Pinpoint the cell where the given text exists, returning its [X, Y] midpoint coordinate. 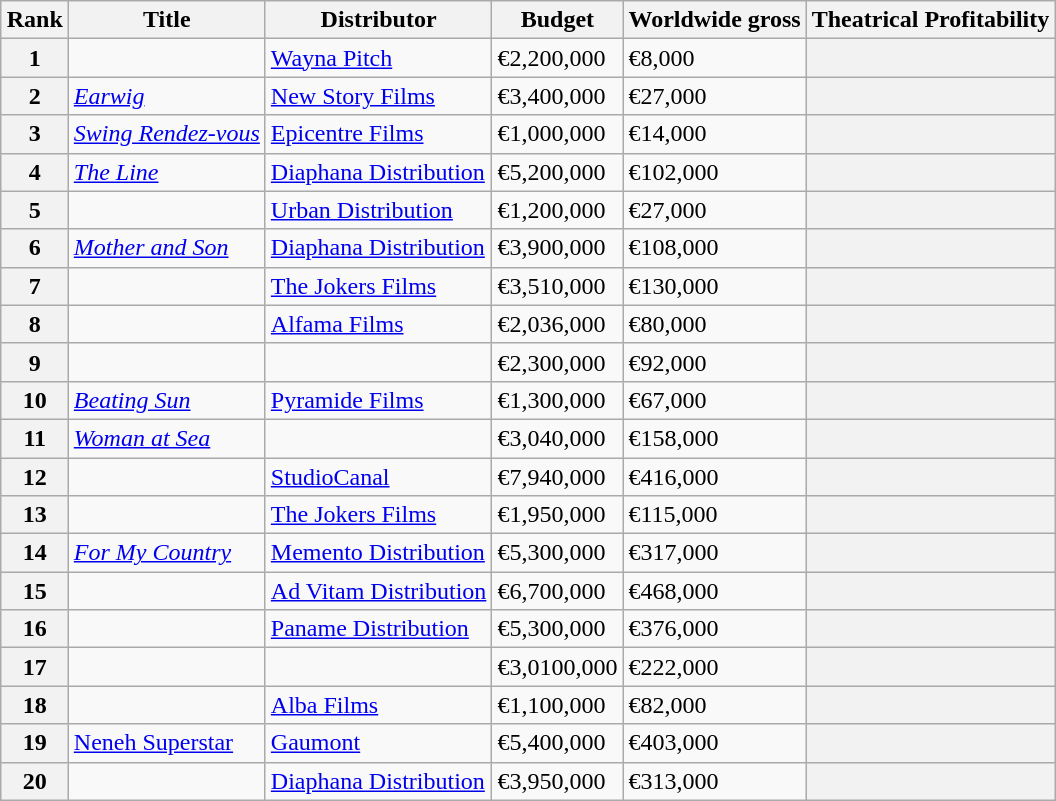
€1,950,000 [558, 515]
Gaumont [378, 743]
€1,200,000 [558, 210]
€7,940,000 [558, 477]
€317,000 [714, 553]
€3,510,000 [558, 286]
€115,000 [714, 515]
Epicentre Films [378, 134]
10 [34, 400]
€108,000 [714, 248]
For My Country [166, 553]
Rank [34, 20]
€130,000 [714, 286]
€102,000 [714, 172]
Wayna Pitch [378, 58]
€376,000 [714, 629]
€8,000 [714, 58]
Woman at Sea [166, 438]
Budget [558, 20]
€1,000,000 [558, 134]
€313,000 [714, 781]
Worldwide gross [714, 20]
11 [34, 438]
Title [166, 20]
13 [34, 515]
3 [34, 134]
€158,000 [714, 438]
Alfama Films [378, 324]
€468,000 [714, 591]
Paname Distribution [378, 629]
Distributor [378, 20]
6 [34, 248]
18 [34, 705]
The Line [166, 172]
14 [34, 553]
€67,000 [714, 400]
New Story Films [378, 96]
€2,200,000 [558, 58]
2 [34, 96]
€3,900,000 [558, 248]
€3,0100,000 [558, 667]
1 [34, 58]
€3,040,000 [558, 438]
€2,036,000 [558, 324]
4 [34, 172]
9 [34, 362]
Earwig [166, 96]
€416,000 [714, 477]
€3,950,000 [558, 781]
12 [34, 477]
16 [34, 629]
€80,000 [714, 324]
15 [34, 591]
5 [34, 210]
Swing Rendez-vous [166, 134]
Mother and Son [166, 248]
19 [34, 743]
StudioCanal [378, 477]
€2,300,000 [558, 362]
8 [34, 324]
Memento Distribution [378, 553]
€6,700,000 [558, 591]
7 [34, 286]
€222,000 [714, 667]
Urban Distribution [378, 210]
Ad Vitam Distribution [378, 591]
€1,300,000 [558, 400]
€5,400,000 [558, 743]
Alba Films [378, 705]
Theatrical Profitability [930, 20]
€3,400,000 [558, 96]
€5,200,000 [558, 172]
Neneh Superstar [166, 743]
€82,000 [714, 705]
17 [34, 667]
€92,000 [714, 362]
€14,000 [714, 134]
€1,100,000 [558, 705]
Pyramide Films [378, 400]
€403,000 [714, 743]
Beating Sun [166, 400]
20 [34, 781]
